Provide the (x, y) coordinate of the cell's center where the given text is located.  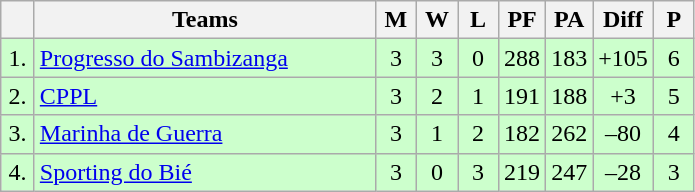
3. (18, 134)
W (436, 20)
M (396, 20)
183 (570, 58)
P (674, 20)
247 (570, 172)
PF (522, 20)
+105 (624, 58)
6 (674, 58)
191 (522, 96)
4 (674, 134)
Teams (204, 20)
182 (522, 134)
Marinha de Guerra (204, 134)
188 (570, 96)
1. (18, 58)
Progresso do Sambizanga (204, 58)
PA (570, 20)
–28 (624, 172)
L (478, 20)
288 (522, 58)
4. (18, 172)
262 (570, 134)
5 (674, 96)
219 (522, 172)
–80 (624, 134)
Sporting do Bié (204, 172)
CPPL (204, 96)
2. (18, 96)
+3 (624, 96)
Diff (624, 20)
